From the cell containing the given text, extract its center point as (x, y) coordinate. 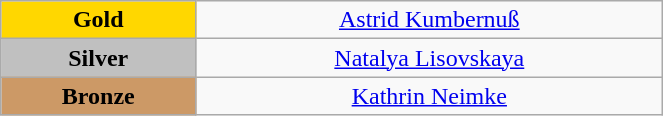
Kathrin Neimke (430, 96)
Natalya Lisovskaya (430, 58)
Silver (98, 58)
Bronze (98, 96)
Gold (98, 20)
Astrid Kumbernuß (430, 20)
